Pinpoint the cell where the given text exists, returning its [x, y] midpoint coordinate. 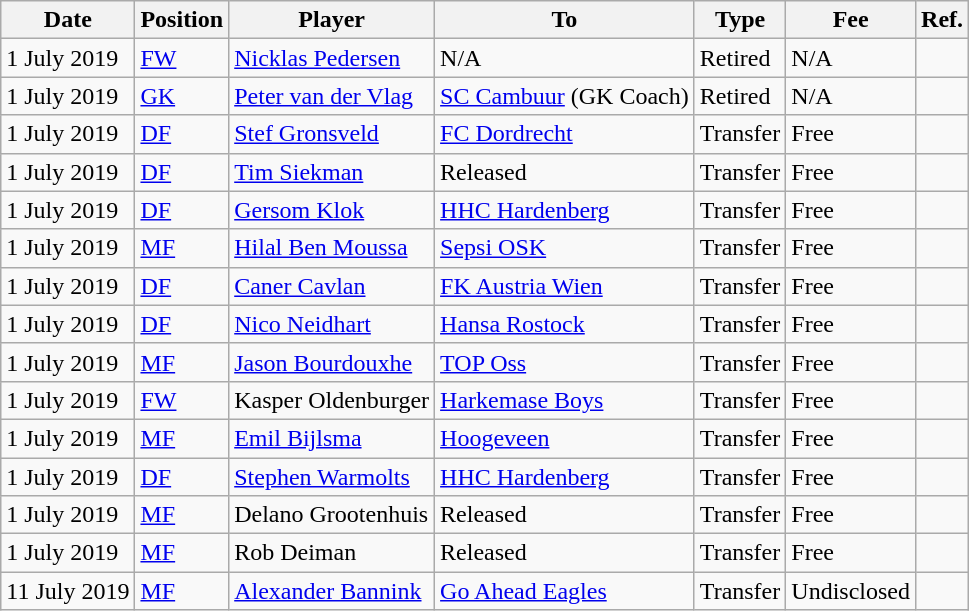
TOP Oss [565, 362]
GK [182, 96]
Stephen Warmolts [332, 477]
Emil Bijlsma [332, 438]
Jason Bourdouxhe [332, 362]
Undisclosed [851, 591]
SC Cambuur (GK Coach) [565, 96]
Alexander Bannink [332, 591]
Sepsi OSK [565, 248]
Position [182, 20]
Hilal Ben Moussa [332, 248]
Caner Cavlan [332, 286]
FK Austria Wien [565, 286]
Stef Gronsveld [332, 134]
Hansa Rostock [565, 324]
11 July 2019 [68, 591]
Rob Deiman [332, 553]
Nicklas Pedersen [332, 58]
Tim Siekman [332, 172]
To [565, 20]
Go Ahead Eagles [565, 591]
Nico Neidhart [332, 324]
Ref. [942, 20]
Gersom Klok [332, 210]
Player [332, 20]
Hoogeveen [565, 438]
Type [740, 20]
Delano Grootenhuis [332, 515]
FC Dordrecht [565, 134]
Kasper Oldenburger [332, 400]
Harkemase Boys [565, 400]
Date [68, 20]
Fee [851, 20]
Peter van der Vlag [332, 96]
